Output the (X, Y) coordinate of the center of the cell containing the given text.  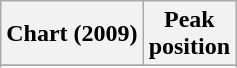
Peakposition (189, 34)
Chart (2009) (72, 34)
